Find where the given text appears and provide that cell's center as [X, Y] coordinate. 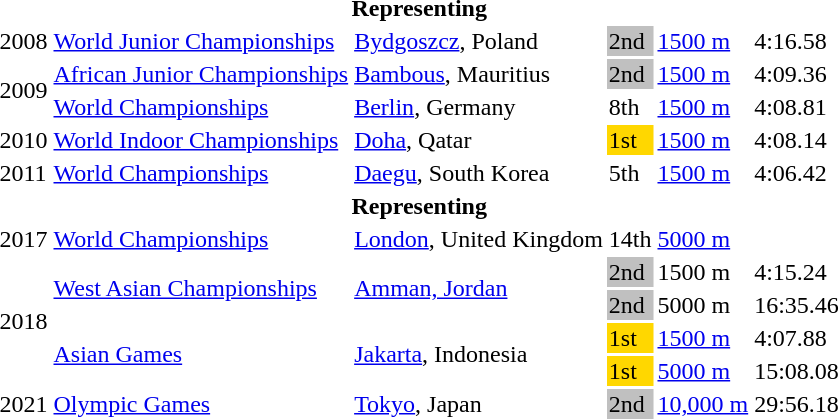
Tokyo, Japan [479, 404]
World Indoor Championships [201, 140]
Olympic Games [201, 404]
Bydgoszcz, Poland [479, 41]
Jakarta, Indonesia [479, 354]
World Junior Championships [201, 41]
Berlin, Germany [479, 107]
London, United Kingdom [479, 239]
Amman, Jordan [479, 288]
10,000 m [703, 404]
Asian Games [201, 354]
14th [630, 239]
Daegu, South Korea [479, 173]
Bambous, Mauritius [479, 74]
West Asian Championships [201, 288]
5th [630, 173]
African Junior Championships [201, 74]
8th [630, 107]
Doha, Qatar [479, 140]
